Determine the [x, y] coordinate at the center of the cell enclosing the given text.  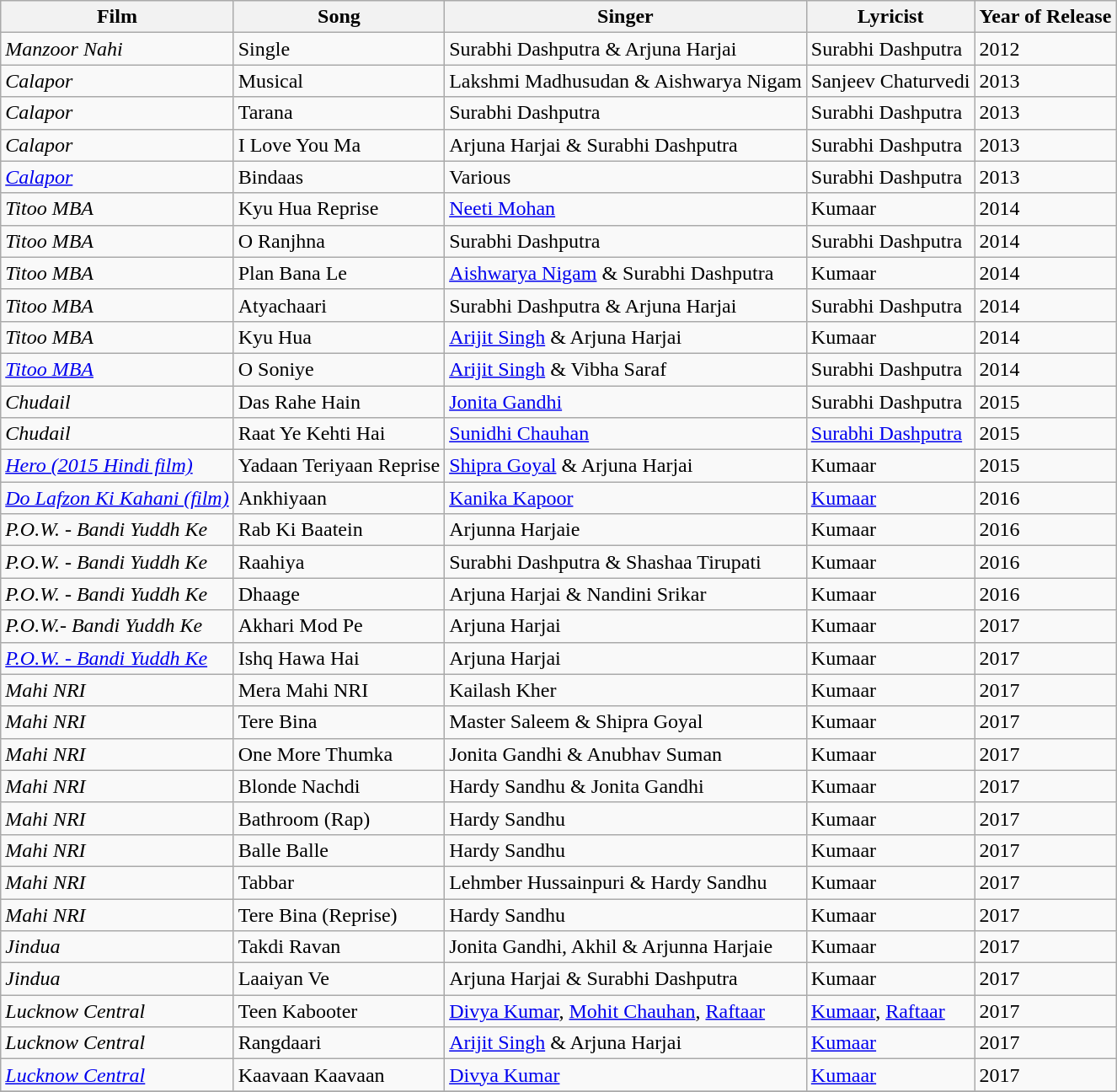
Bathroom (Rap) [339, 818]
Year of Release [1045, 17]
Arjunna Harjaie [626, 530]
Hardy Sandhu & Jonita Gandhi [626, 786]
O Soniye [339, 369]
Sunidhi Chauhan [626, 434]
Divya Kumar [626, 1075]
Song [339, 17]
One More Thumka [339, 754]
Sanjeev Chaturvedi [890, 81]
Dhaage [339, 594]
Divya Kumar, Mohit Chauhan, Raftaar [626, 1011]
Rangdaari [339, 1043]
Yadaan Teriyaan Reprise [339, 466]
Bindaas [339, 177]
Kanika Kapoor [626, 498]
Various [626, 177]
Arjuna Harjai & Nandini Srikar [626, 594]
Kaavaan Kaavaan [339, 1075]
Shipra Goyal & Arjuna Harjai [626, 466]
2012 [1045, 49]
Jonita Gandhi [626, 402]
Single [339, 49]
Takdi Ravan [339, 947]
Raahiya [339, 562]
Akhari Mod Pe [339, 626]
Raat Ye Kehti Hai [339, 434]
Arijit Singh & Vibha Saraf [626, 369]
Singer [626, 17]
Kyu Hua Reprise [339, 209]
Kyu Hua [339, 337]
Kumaar, Raftaar [890, 1011]
Mera Mahi NRI [339, 690]
Do Lafzon Ki Kahani (film) [117, 498]
Balle Balle [339, 850]
Jonita Gandhi, Akhil & Arjunna Harjaie [626, 947]
Master Saleem & Shipra Goyal [626, 722]
Lehmber Hussainpuri & Hardy Sandhu [626, 882]
Tarana [339, 113]
O Ranjhna [339, 241]
Tere Bina (Reprise) [339, 914]
Kailash Kher [626, 690]
Ishq Hawa Hai [339, 658]
Blonde Nachdi [339, 786]
Tabbar [339, 882]
I Love You Ma [339, 145]
Rab Ki Baatein [339, 530]
Hero (2015 Hindi film) [117, 466]
Teen Kabooter [339, 1011]
Das Rahe Hain [339, 402]
Neeti Mohan [626, 209]
Manzoor Nahi [117, 49]
Aishwarya Nigam & Surabhi Dashputra [626, 273]
Laaiyan Ve [339, 979]
Lyricist [890, 17]
Film [117, 17]
Atyachaari [339, 305]
Surabhi Dashputra & Shashaa Tirupati [626, 562]
P.O.W.- Bandi Yuddh Ke [117, 626]
Ankhiyaan [339, 498]
Plan Bana Le [339, 273]
Jonita Gandhi & Anubhav Suman [626, 754]
Tere Bina [339, 722]
Musical [339, 81]
Lakshmi Madhusudan & Aishwarya Nigam [626, 81]
